Detect which cell encompasses the target text, then output its [x, y] center coordinate. 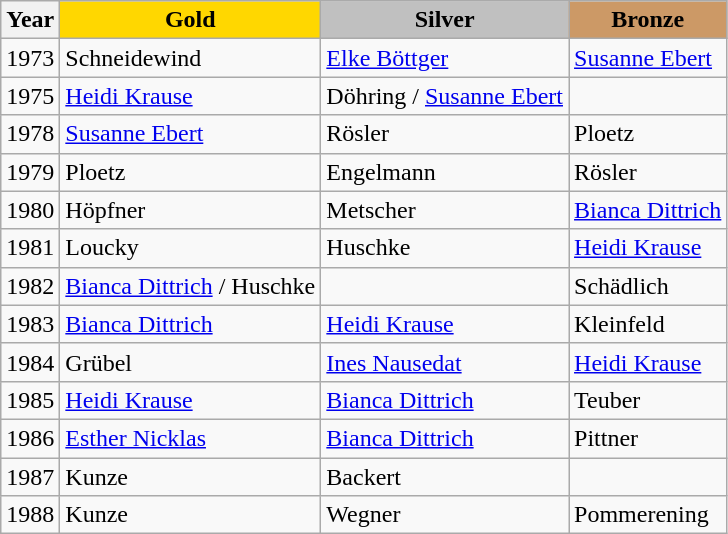
1982 [30, 286]
1987 [30, 477]
1984 [30, 362]
Metscher [445, 210]
1985 [30, 400]
Schädlich [648, 286]
1988 [30, 515]
Schneidewind [190, 58]
Teuber [648, 400]
Pommerening [648, 515]
Silver [445, 20]
Huschke [445, 248]
Gold [190, 20]
1986 [30, 438]
Kleinfeld [648, 324]
Höpfner [190, 210]
Grübel [190, 362]
Year [30, 20]
Pittner [648, 438]
Elke Böttger [445, 58]
Ines Nausedat [445, 362]
Esther Nicklas [190, 438]
Loucky [190, 248]
1981 [30, 248]
1978 [30, 134]
1980 [30, 210]
Wegner [445, 515]
1979 [30, 172]
Döhring / Susanne Ebert [445, 96]
1975 [30, 96]
Backert [445, 477]
1983 [30, 324]
Bronze [648, 20]
1973 [30, 58]
Engelmann [445, 172]
Bianca Dittrich / Huschke [190, 286]
